From the cell containing the given text, extract its center point as (X, Y) coordinate. 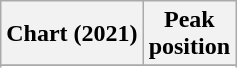
Chart (2021) (72, 34)
Peakposition (189, 34)
